Capture the cell that displays the provided text and extract its (x, y) central coordinate. 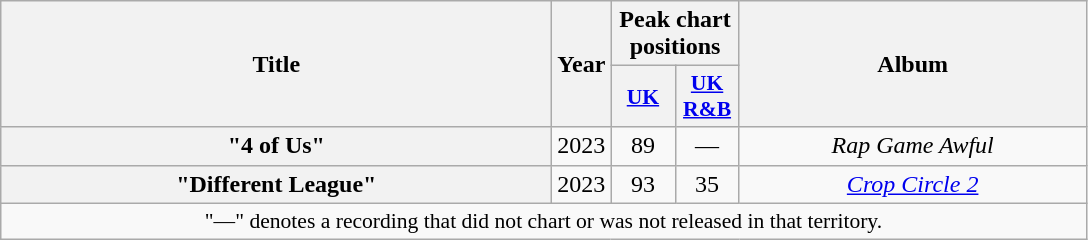
UK (643, 96)
35 (707, 184)
89 (643, 146)
Title (276, 64)
UKR&B (707, 96)
"—" denotes a recording that did not chart or was not released in that territory. (544, 221)
— (707, 146)
Rap Game Awful (912, 146)
Album (912, 64)
"4 of Us" (276, 146)
Year (582, 64)
Crop Circle 2 (912, 184)
"Different League" (276, 184)
Peak chart positions (675, 34)
93 (643, 184)
